For the text-containing cell, return its midpoint in [x, y] coordinate format. 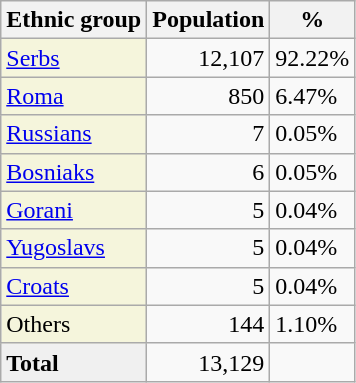
12,107 [208, 58]
7 [208, 134]
Croats [74, 286]
Yugoslavs [74, 248]
Gorani [74, 210]
Russians [74, 134]
Serbs [74, 58]
Population [208, 20]
6.47% [312, 96]
Others [74, 324]
6 [208, 172]
1.10% [312, 324]
92.22% [312, 58]
Roma [74, 96]
850 [208, 96]
Ethnic group [74, 20]
% [312, 20]
144 [208, 324]
Bosniaks [74, 172]
Total [74, 362]
13,129 [208, 362]
